Output the [x, y] coordinate of the center of the cell containing the given text.  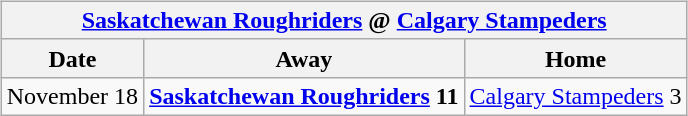
Saskatchewan Roughriders 11 [304, 96]
Saskatchewan Roughriders @ Calgary Stampeders [344, 20]
Away [304, 58]
Home [576, 58]
Calgary Stampeders 3 [576, 96]
November 18 [72, 96]
Date [72, 58]
